Identify which cell holds the provided text, then report its [x, y] central coordinate. 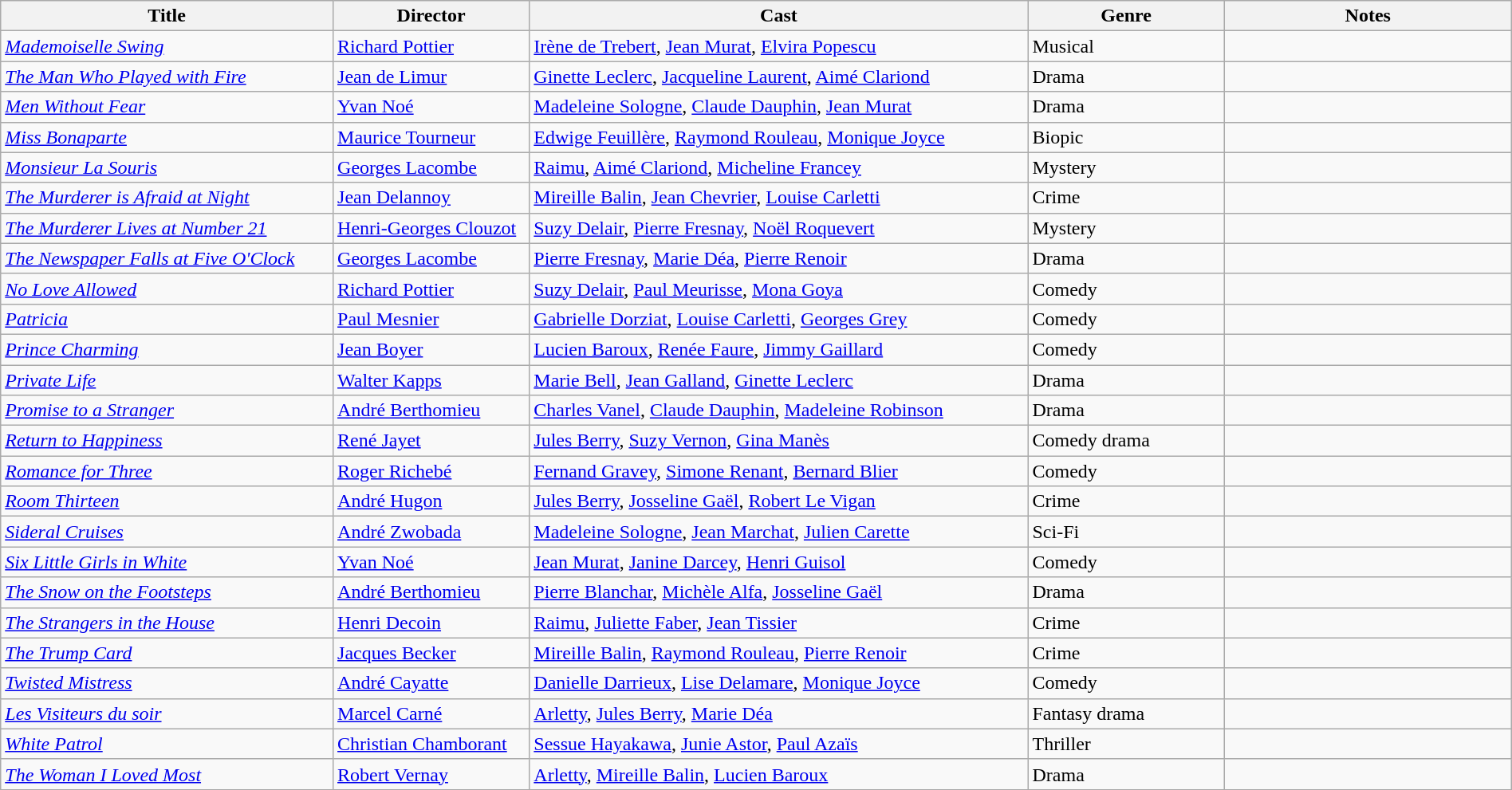
Jean Boyer [431, 349]
Return to Happiness [167, 441]
The Murderer Lives at Number 21 [167, 228]
Jules Berry, Suzy Vernon, Gina Manès [778, 441]
Jean Delannoy [431, 198]
Suzy Delair, Paul Meurisse, Mona Goya [778, 289]
Henri Decoin [431, 623]
Irène de Trebert, Jean Murat, Elvira Popescu [778, 46]
Paul Mesnier [431, 319]
Walter Kapps [431, 380]
Sideral Cruises [167, 532]
Director [431, 16]
Madeleine Sologne, Claude Dauphin, Jean Murat [778, 107]
Title [167, 16]
Les Visiteurs du soir [167, 713]
Romance for Three [167, 471]
Six Little Girls in White [167, 562]
Charles Vanel, Claude Dauphin, Madeleine Robinson [778, 411]
Christian Chamborant [431, 744]
Genre [1126, 16]
Patricia [167, 319]
Mademoiselle Swing [167, 46]
Raimu, Aimé Clariond, Micheline Francey [778, 167]
Notes [1368, 16]
Fernand Gravey, Simone Renant, Bernard Blier [778, 471]
Cast [778, 16]
The Strangers in the House [167, 623]
André Cayatte [431, 683]
Marie Bell, Jean Galland, Ginette Leclerc [778, 380]
Prince Charming [167, 349]
Fantasy drama [1126, 713]
Danielle Darrieux, Lise Delamare, Monique Joyce [778, 683]
Mireille Balin, Raymond Rouleau, Pierre Renoir [778, 653]
Ginette Leclerc, Jacqueline Laurent, Aimé Clariond [778, 77]
Monsieur La Souris [167, 167]
Men Without Fear [167, 107]
The Trump Card [167, 653]
Biopic [1126, 137]
Edwige Feuillère, Raymond Rouleau, Monique Joyce [778, 137]
Thriller [1126, 744]
Maurice Tourneur [431, 137]
Raimu, Juliette Faber, Jean Tissier [778, 623]
Arletty, Mireille Balin, Lucien Baroux [778, 774]
Roger Richebé [431, 471]
Jacques Becker [431, 653]
Jean de Limur [431, 77]
The Murderer is Afraid at Night [167, 198]
Private Life [167, 380]
Promise to a Stranger [167, 411]
André Zwobada [431, 532]
André Hugon [431, 501]
Lucien Baroux, Renée Faure, Jimmy Gaillard [778, 349]
Comedy drama [1126, 441]
Twisted Mistress [167, 683]
Jean Murat, Janine Darcey, Henri Guisol [778, 562]
The Snow on the Footsteps [167, 592]
René Jayet [431, 441]
Suzy Delair, Pierre Fresnay, Noël Roquevert [778, 228]
Jules Berry, Josseline Gaël, Robert Le Vigan [778, 501]
Marcel Carné [431, 713]
Mireille Balin, Jean Chevrier, Louise Carletti [778, 198]
Pierre Blanchar, Michèle Alfa, Josseline Gaël [778, 592]
Robert Vernay [431, 774]
The Man Who Played with Fire [167, 77]
Room Thirteen [167, 501]
Arletty, Jules Berry, Marie Déa [778, 713]
Sessue Hayakawa, Junie Astor, Paul Azaïs [778, 744]
No Love Allowed [167, 289]
Miss Bonaparte [167, 137]
Pierre Fresnay, Marie Déa, Pierre Renoir [778, 258]
The Woman I Loved Most [167, 774]
Sci-Fi [1126, 532]
Gabrielle Dorziat, Louise Carletti, Georges Grey [778, 319]
Henri-Georges Clouzot [431, 228]
White Patrol [167, 744]
Musical [1126, 46]
Madeleine Sologne, Jean Marchat, Julien Carette [778, 532]
The Newspaper Falls at Five O'Clock [167, 258]
